Return the [x, y] coordinate for the center point of the cell that contains the specified text.  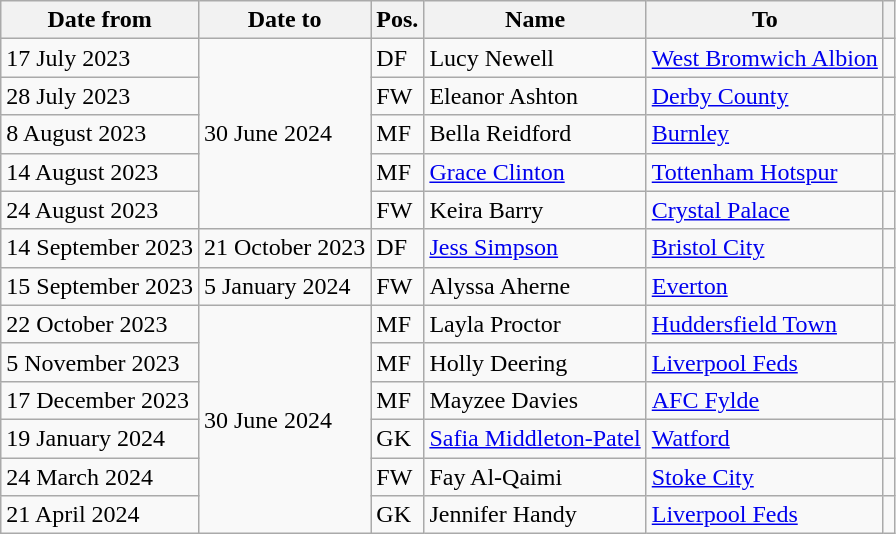
Tottenham Hotspur [764, 172]
Crystal Palace [764, 210]
15 September 2023 [100, 286]
To [764, 20]
17 December 2023 [100, 400]
24 August 2023 [100, 210]
22 October 2023 [100, 324]
17 July 2023 [100, 58]
Lucy Newell [535, 58]
Everton [764, 286]
Stoke City [764, 477]
14 August 2023 [100, 172]
Watford [764, 438]
Mayzee Davies [535, 400]
Derby County [764, 96]
Eleanor Ashton [535, 96]
Safia Middleton-Patel [535, 438]
West Bromwich Albion [764, 58]
Burnley [764, 134]
Fay Al-Qaimi [535, 477]
24 March 2024 [100, 477]
Bella Reidford [535, 134]
Bristol City [764, 248]
5 January 2024 [284, 286]
21 October 2023 [284, 248]
Keira Barry [535, 210]
Jess Simpson [535, 248]
14 September 2023 [100, 248]
AFC Fylde [764, 400]
Layla Proctor [535, 324]
21 April 2024 [100, 515]
8 August 2023 [100, 134]
Pos. [398, 20]
Jennifer Handy [535, 515]
19 January 2024 [100, 438]
28 July 2023 [100, 96]
Date to [284, 20]
Holly Deering [535, 362]
Alyssa Aherne [535, 286]
Date from [100, 20]
5 November 2023 [100, 362]
Huddersfield Town [764, 324]
Name [535, 20]
Grace Clinton [535, 172]
